Output the (X, Y) coordinate of the center of the cell containing the given text.  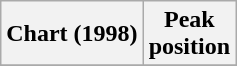
Peakposition (189, 34)
Chart (1998) (72, 34)
